Find where the given text appears and provide that cell's center as [X, Y] coordinate. 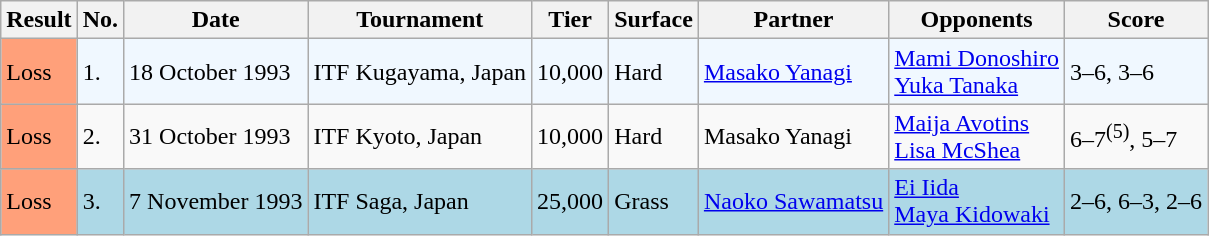
2. [100, 136]
Tier [570, 20]
31 October 1993 [216, 136]
1. [100, 72]
No. [100, 20]
Naoko Sawamatsu [793, 202]
Date [216, 20]
3. [100, 202]
Opponents [977, 20]
Result [39, 20]
Grass [654, 202]
3–6, 3–6 [1136, 72]
2–6, 6–3, 2–6 [1136, 202]
6–7(5), 5–7 [1136, 136]
Partner [793, 20]
Surface [654, 20]
Ei Iida Maya Kidowaki [977, 202]
Maija Avotins Lisa McShea [977, 136]
7 November 1993 [216, 202]
Score [1136, 20]
Mami Donoshiro Yuka Tanaka [977, 72]
ITF Kugayama, Japan [420, 72]
ITF Saga, Japan [420, 202]
ITF Kyoto, Japan [420, 136]
Tournament [420, 20]
25,000 [570, 202]
18 October 1993 [216, 72]
